Find where the given text appears and provide that cell's center as (x, y) coordinate. 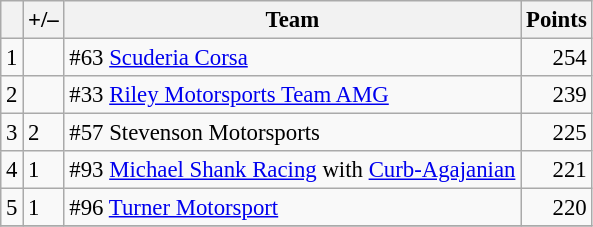
#96 Turner Motorsport (292, 208)
221 (556, 170)
#57 Stevenson Motorsports (292, 133)
Team (292, 20)
Points (556, 20)
3 (12, 133)
225 (556, 133)
#93 Michael Shank Racing with Curb-Agajanian (292, 170)
4 (12, 170)
220 (556, 208)
+/– (44, 20)
#33 Riley Motorsports Team AMG (292, 95)
239 (556, 95)
254 (556, 58)
5 (12, 208)
#63 Scuderia Corsa (292, 58)
